Scan for the cell matching the given text and deliver its [X, Y] coordinate at center. 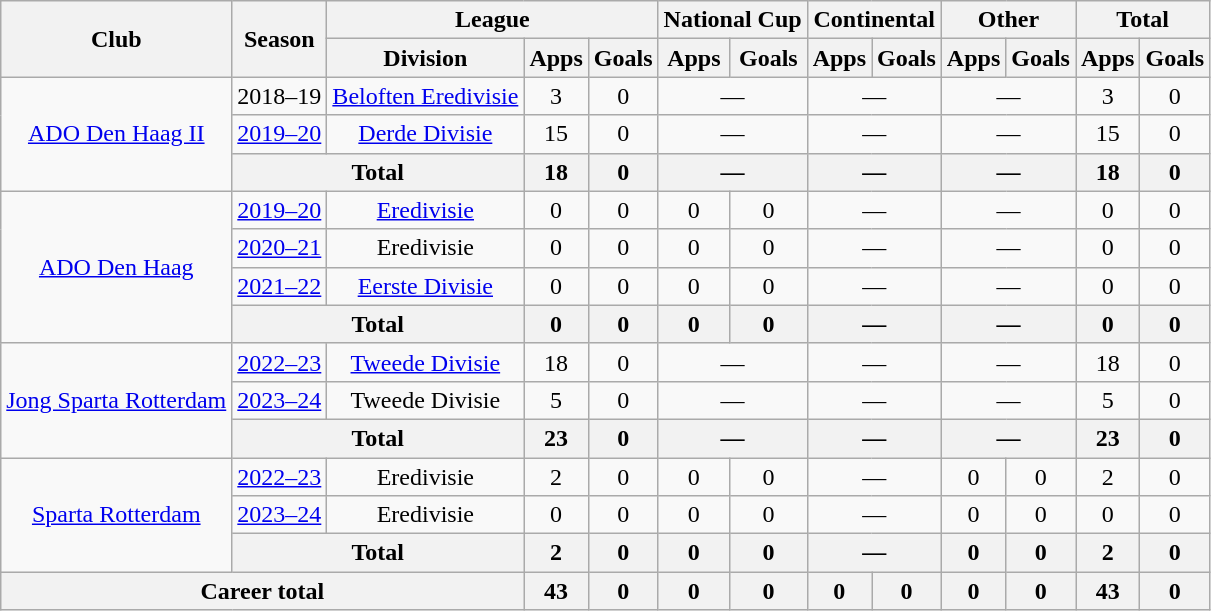
National Cup [732, 20]
League [492, 20]
Career total [262, 591]
Continental [874, 20]
2021–22 [280, 286]
Sparta Rotterdam [116, 515]
Other [1008, 20]
Derde Divisie [426, 134]
2020–21 [280, 248]
Division [426, 58]
Eerste Divisie [426, 286]
Season [280, 39]
Club [116, 39]
2018–19 [280, 96]
ADO Den Haag II [116, 134]
Beloften Eredivisie [426, 96]
Jong Sparta Rotterdam [116, 400]
ADO Den Haag [116, 267]
